Return the (X, Y) coordinate for the center point of the cell that contains the specified text.  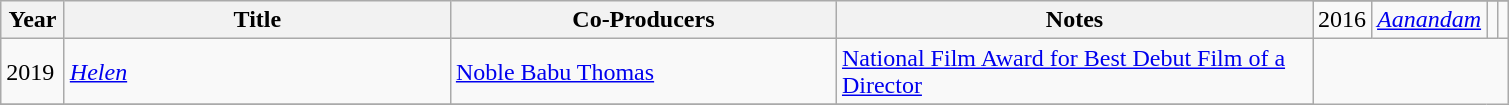
Co-Producers (643, 20)
Title (257, 20)
Noble Babu Thomas (643, 72)
National Film Award for Best Debut Film of a Director (1074, 72)
2016 (1342, 20)
Year (33, 20)
Helen (257, 72)
Notes (1074, 20)
2019 (33, 72)
Aanandam (1430, 20)
